Find where the given text appears and provide that cell's center as (X, Y) coordinate. 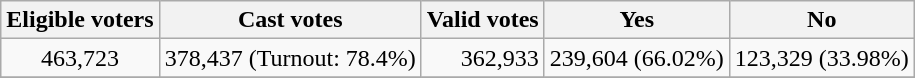
Valid votes (482, 20)
Eligible voters (80, 20)
Cast votes (290, 20)
378,437 (Turnout: 78.4%) (290, 58)
463,723 (80, 58)
No (822, 20)
123,329 (33.98%) (822, 58)
239,604 (66.02%) (636, 58)
Yes (636, 20)
362,933 (482, 58)
